Provide the [X, Y] coordinate of the cell's center where the given text is located.  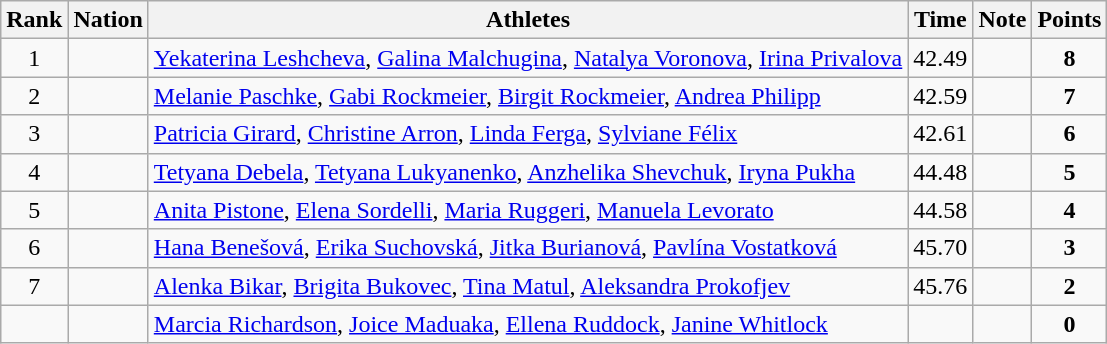
42.61 [940, 134]
0 [1070, 324]
42.59 [940, 96]
Alenka Bikar, Brigita Bukovec, Tina Matul, Aleksandra Prokofjev [528, 286]
Athletes [528, 20]
Time [940, 20]
8 [1070, 58]
Points [1070, 20]
1 [34, 58]
Hana Benešová, Erika Suchovská, Jitka Burianová, Pavlína Vostatková [528, 248]
Tetyana Debela, Tetyana Lukyanenko, Anzhelika Shevchuk, Iryna Pukha [528, 172]
Marcia Richardson, Joice Maduaka, Ellena Ruddock, Janine Whitlock [528, 324]
Rank [34, 20]
44.58 [940, 210]
42.49 [940, 58]
Patricia Girard, Christine Arron, Linda Ferga, Sylviane Félix [528, 134]
Yekaterina Leshcheva, Galina Malchugina, Natalya Voronova, Irina Privalova [528, 58]
Nation [108, 20]
44.48 [940, 172]
Melanie Paschke, Gabi Rockmeier, Birgit Rockmeier, Andrea Philipp [528, 96]
Note [1002, 20]
45.76 [940, 286]
45.70 [940, 248]
Anita Pistone, Elena Sordelli, Maria Ruggeri, Manuela Levorato [528, 210]
